For the text-containing cell, return its midpoint in (x, y) coordinate format. 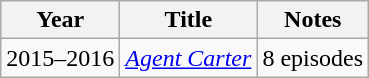
Title (188, 20)
Notes (313, 20)
Year (60, 20)
8 episodes (313, 58)
2015–2016 (60, 58)
Agent Carter (188, 58)
